Capture the cell that displays the provided text and extract its (x, y) central coordinate. 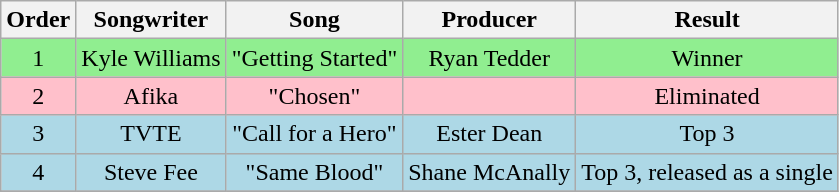
Steve Fee (151, 172)
4 (38, 172)
2 (38, 96)
"Getting Started" (314, 58)
Kyle Williams (151, 58)
Ester Dean (490, 134)
Top 3 (708, 134)
"Chosen" (314, 96)
Order (38, 20)
TVTE (151, 134)
Producer (490, 20)
Afika (151, 96)
"Call for a Hero" (314, 134)
3 (38, 134)
Result (708, 20)
Eliminated (708, 96)
"Same Blood" (314, 172)
Shane McAnally (490, 172)
Ryan Tedder (490, 58)
Top 3, released as a single (708, 172)
1 (38, 58)
Song (314, 20)
Winner (708, 58)
Songwriter (151, 20)
